Find where the given text appears and provide that cell's center as [x, y] coordinate. 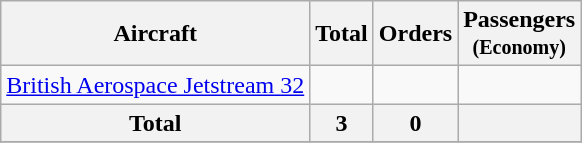
British Aerospace Jetstream 32 [156, 85]
0 [415, 123]
Orders [415, 34]
Aircraft [156, 34]
Passengers (Economy) [520, 34]
3 [342, 123]
